Scan for the cell matching the given text and deliver its (x, y) coordinate at center. 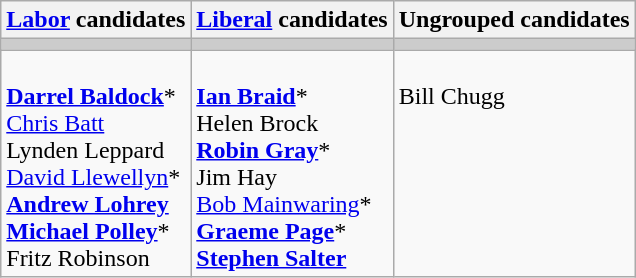
Darrel Baldock* Chris Batt Lynden Leppard David Llewellyn* Andrew Lohrey Michael Polley* Fritz Robinson (96, 164)
Bill Chugg (514, 164)
Ian Braid* Helen Brock Robin Gray* Jim Hay Bob Mainwaring* Graeme Page* Stephen Salter (292, 164)
Labor candidates (96, 20)
Liberal candidates (292, 20)
Ungrouped candidates (514, 20)
